Locate the cell with the specified text and output its (X, Y) center coordinate. 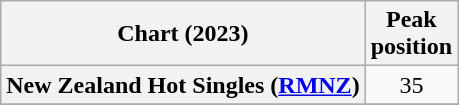
Peakposition (411, 34)
New Zealand Hot Singles (RMNZ) (183, 85)
Chart (2023) (183, 34)
35 (411, 85)
